For the text-containing cell, return its midpoint in [x, y] coordinate format. 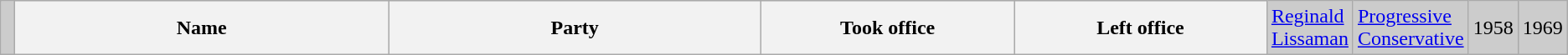
Name [202, 28]
Progressive Conservative [1411, 28]
Left office [1141, 28]
Reginald Lissaman [1310, 28]
Party [575, 28]
1958 [1493, 28]
Took office [888, 28]
1969 [1543, 28]
